Scan for the cell matching the given text and deliver its [X, Y] coordinate at center. 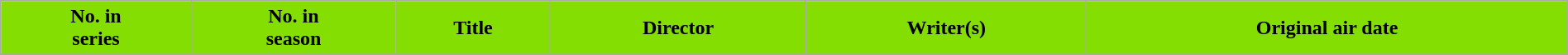
No. inseason [293, 28]
No. inseries [96, 28]
Title [473, 28]
Writer(s) [946, 28]
Director [678, 28]
Original air date [1327, 28]
